For the text-containing cell, return its midpoint in [x, y] coordinate format. 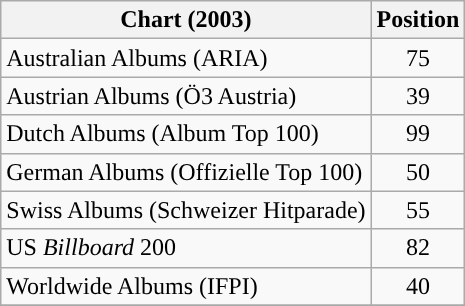
Dutch Albums (Album Top 100) [186, 134]
50 [418, 172]
Chart (2003) [186, 20]
Worldwide Albums (IFPI) [186, 286]
75 [418, 58]
99 [418, 134]
40 [418, 286]
German Albums (Offizielle Top 100) [186, 172]
82 [418, 248]
US Billboard 200 [186, 248]
Swiss Albums (Schweizer Hitparade) [186, 210]
55 [418, 210]
Australian Albums (ARIA) [186, 58]
Position [418, 20]
39 [418, 96]
Austrian Albums (Ö3 Austria) [186, 96]
